Scan for the cell matching the given text and deliver its [X, Y] coordinate at center. 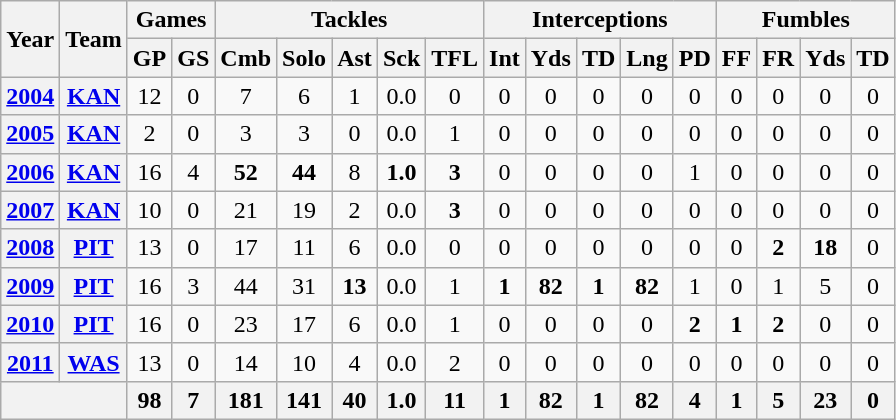
Solo [304, 58]
PD [694, 58]
40 [355, 400]
TFL [455, 58]
2005 [30, 134]
WAS [94, 362]
Interceptions [600, 20]
Ast [355, 58]
2007 [30, 210]
Games [170, 20]
Sck [401, 58]
FR [778, 58]
Int [505, 58]
31 [304, 286]
52 [246, 172]
GS [194, 58]
21 [246, 210]
2008 [30, 248]
2006 [30, 172]
12 [149, 96]
Tackles [350, 20]
2010 [30, 324]
Lng [647, 58]
8 [355, 172]
2009 [30, 286]
98 [149, 400]
19 [304, 210]
181 [246, 400]
14 [246, 362]
141 [304, 400]
2011 [30, 362]
2004 [30, 96]
FF [736, 58]
18 [826, 248]
GP [149, 58]
Cmb [246, 58]
Fumbles [806, 20]
Team [94, 39]
Year [30, 39]
